For the text-containing cell, return its midpoint in (X, Y) coordinate format. 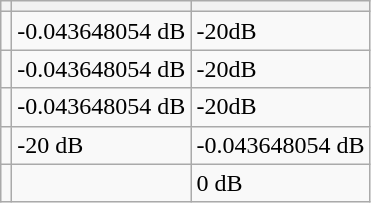
0 dB (280, 183)
-20 dB (102, 145)
